Output the (x, y) coordinate of the center of the cell containing the given text.  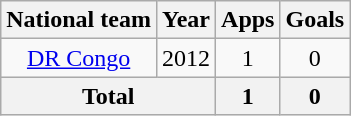
Goals (315, 20)
DR Congo (79, 58)
Year (186, 20)
Total (108, 96)
National team (79, 20)
2012 (186, 58)
Apps (248, 20)
